For the text-containing cell, return its midpoint in [X, Y] coordinate format. 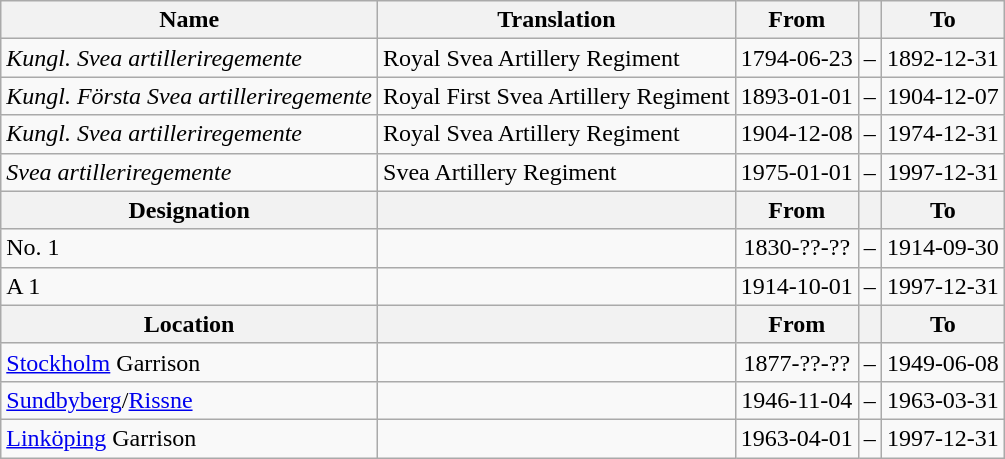
Kungl. Första Svea artilleriregemente [190, 96]
Svea artilleriregemente [190, 172]
A 1 [190, 286]
1963-03-31 [942, 400]
1877-??-?? [796, 362]
Location [190, 324]
Linköping Garrison [190, 438]
1794-06-23 [796, 58]
1904-12-07 [942, 96]
Svea Artillery Regiment [557, 172]
1914-10-01 [796, 286]
1892-12-31 [942, 58]
Name [190, 20]
1963-04-01 [796, 438]
1914-09-30 [942, 248]
Royal First Svea Artillery Regiment [557, 96]
Designation [190, 210]
No. 1 [190, 248]
Translation [557, 20]
1949-06-08 [942, 362]
1974-12-31 [942, 134]
1975-01-01 [796, 172]
1904-12-08 [796, 134]
Stockholm Garrison [190, 362]
Sundbyberg/Rissne [190, 400]
1946-11-04 [796, 400]
1830-??-?? [796, 248]
1893-01-01 [796, 96]
